Extract the [x, y] coordinate from the center of the cell holding the provided text.  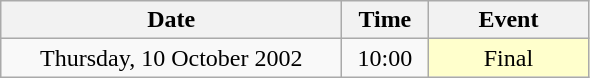
Final [508, 58]
Date [172, 20]
Event [508, 20]
Thursday, 10 October 2002 [172, 58]
Time [385, 20]
10:00 [385, 58]
